Pinpoint the cell where the given text exists, returning its (x, y) midpoint coordinate. 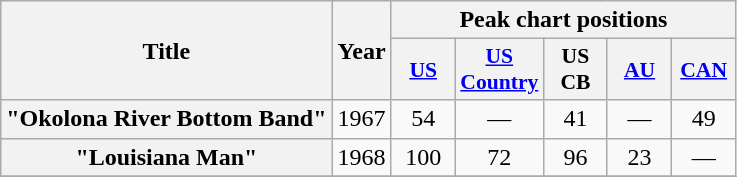
US Country (499, 70)
72 (499, 157)
"Okolona River Bottom Band" (166, 119)
49 (704, 119)
41 (575, 119)
Year (362, 50)
US (423, 70)
"Louisiana Man" (166, 157)
23 (639, 157)
USCB (575, 70)
1967 (362, 119)
100 (423, 157)
54 (423, 119)
96 (575, 157)
1968 (362, 157)
CAN (704, 70)
AU (639, 70)
Peak chart positions (564, 20)
Title (166, 50)
